Find where the given text appears and provide that cell's center as (X, Y) coordinate. 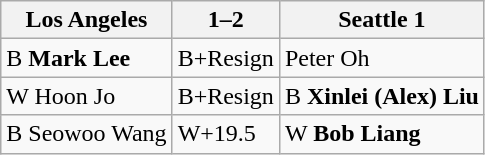
Seattle 1 (382, 20)
Los Angeles (86, 20)
W Bob Liang (382, 134)
B Seowoo Wang (86, 134)
W Hoon Jo (86, 96)
1–2 (226, 20)
B Xinlei (Alex) Liu (382, 96)
Peter Oh (382, 58)
B Mark Lee (86, 58)
W+19.5 (226, 134)
